Detect which cell encompasses the target text, then output its [X, Y] center coordinate. 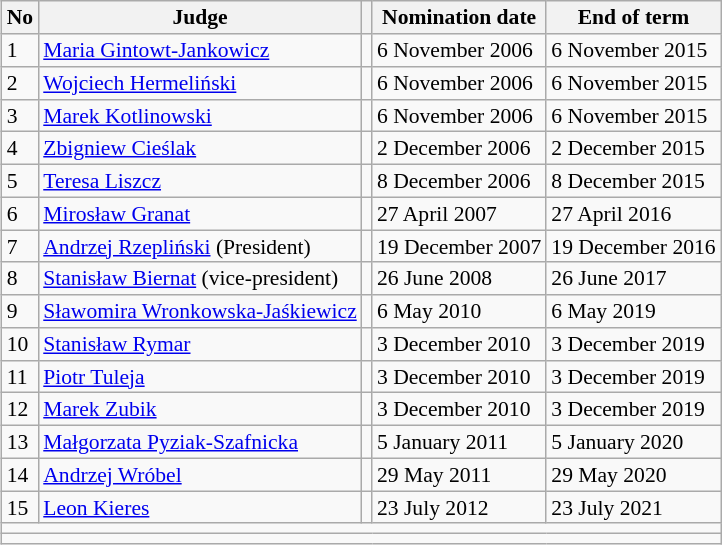
23 July 2021 [633, 508]
6 May 2010 [459, 312]
Andrzej Wróbel [200, 474]
Nomination date [459, 18]
4 [20, 148]
3 [20, 116]
27 April 2016 [633, 214]
2 December 2015 [633, 148]
Marek Zubik [200, 410]
Sławomira Wronkowska-Jaśkiewicz [200, 312]
5 January 2011 [459, 442]
8 [20, 278]
13 [20, 442]
6 [20, 214]
26 June 2008 [459, 278]
Małgorzata Pyziak-Szafnicka [200, 442]
Stanisław Biernat (vice-president) [200, 278]
No [20, 18]
8 December 2006 [459, 180]
End of term [633, 18]
11 [20, 376]
19 December 2007 [459, 246]
14 [20, 474]
5 January 2020 [633, 442]
7 [20, 246]
27 April 2007 [459, 214]
6 May 2019 [633, 312]
Mirosław Granat [200, 214]
Andrzej Rzepliński (President) [200, 246]
Stanisław Rymar [200, 344]
19 December 2016 [633, 246]
Leon Kieres [200, 508]
Marek Kotlinowski [200, 116]
Piotr Tuleja [200, 376]
8 December 2015 [633, 180]
15 [20, 508]
Judge [200, 18]
5 [20, 180]
12 [20, 410]
9 [20, 312]
23 July 2012 [459, 508]
Teresa Liszcz [200, 180]
Wojciech Hermeliński [200, 84]
29 May 2011 [459, 474]
26 June 2017 [633, 278]
Maria Gintowt-Jankowicz [200, 50]
29 May 2020 [633, 474]
2 December 2006 [459, 148]
1 [20, 50]
2 [20, 84]
Zbigniew Cieślak [200, 148]
10 [20, 344]
